Scan for the cell matching the given text and deliver its [x, y] coordinate at center. 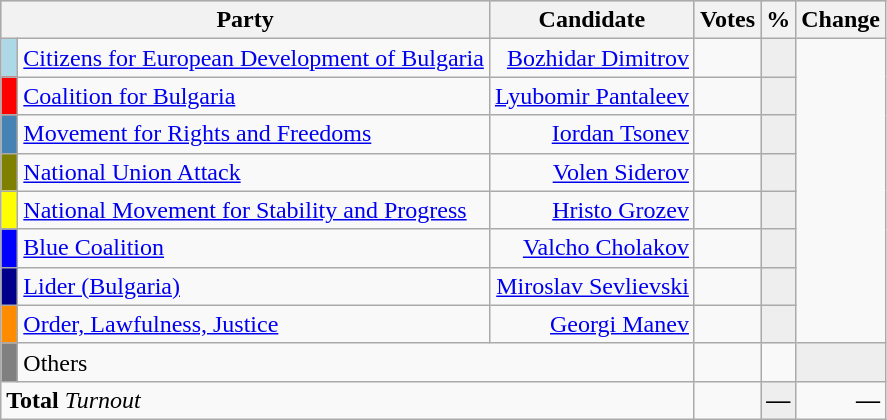
Total Turnout [348, 400]
Miroslav Sevlievski [592, 286]
National Union Attack [254, 172]
Blue Coalition [254, 248]
Votes [727, 20]
Georgi Manev [592, 324]
Movement for Rights and Freedoms [254, 134]
Change [841, 20]
Order, Lawfulness, Justice [254, 324]
Lider (Bulgaria) [254, 286]
Volen Siderov [592, 172]
Candidate [592, 20]
Party [246, 20]
Citizens for European Development of Bulgaria [254, 58]
Others [356, 362]
Lyubomir Pantaleev [592, 96]
Bozhidar Dimitrov [592, 58]
Valcho Cholakov [592, 248]
Iordan Tsonev [592, 134]
Coalition for Bulgaria [254, 96]
National Movement for Stability and Progress [254, 210]
% [778, 20]
Hristo Grozev [592, 210]
